Return the (x, y) coordinate for the center point of the cell that contains the specified text.  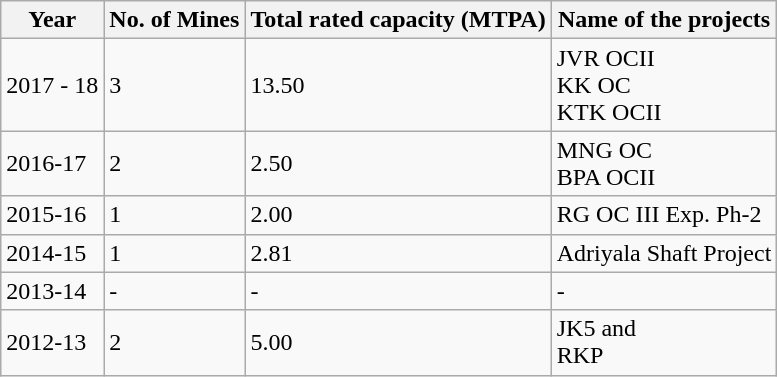
5.00 (398, 342)
No. of Mines (174, 20)
JVR OCIIKK OCKTK OCII (664, 85)
2013-14 (52, 291)
2.00 (398, 215)
2014-15 (52, 253)
2016-17 (52, 164)
Year (52, 20)
Total rated capacity (MTPA) (398, 20)
2012-13 (52, 342)
JK5 andRKP (664, 342)
2.81 (398, 253)
2.50 (398, 164)
13.50 (398, 85)
RG OC III Exp. Ph-2 (664, 215)
3 (174, 85)
Adriyala Shaft Project (664, 253)
Name of the projects (664, 20)
2017 - 18 (52, 85)
2015-16 (52, 215)
MNG OCBPA OCII (664, 164)
